Determine the (x, y) coordinate at the center of the cell enclosing the given text.  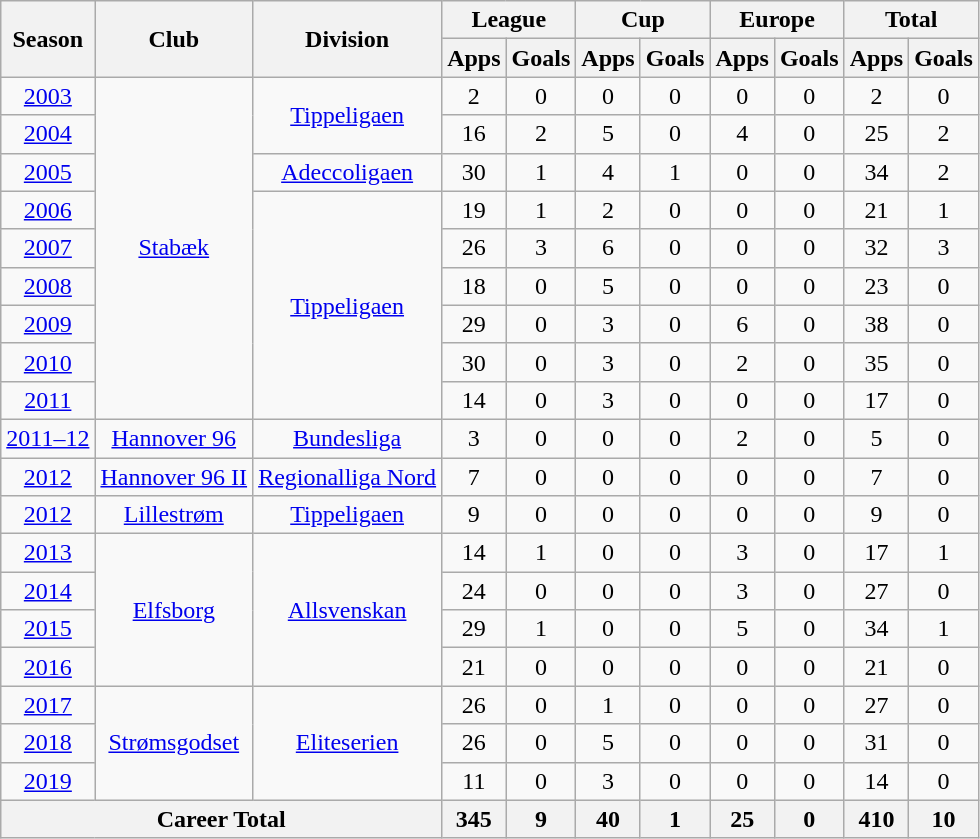
2019 (48, 781)
2006 (48, 210)
Allsvenskan (348, 610)
2016 (48, 667)
Lillestrøm (174, 515)
Regionalliga Nord (348, 477)
18 (474, 286)
Total (911, 20)
2011–12 (48, 438)
11 (474, 781)
Elfsborg (174, 610)
Career Total (222, 819)
2018 (48, 743)
2011 (48, 400)
Season (48, 39)
Hannover 96 (174, 438)
2004 (48, 134)
40 (608, 819)
Hannover 96 II (174, 477)
2008 (48, 286)
345 (474, 819)
2010 (48, 362)
Strømsgodset (174, 743)
Bundesliga (348, 438)
410 (876, 819)
2009 (48, 324)
Europe (777, 20)
2014 (48, 591)
League (509, 20)
Stabæk (174, 248)
2013 (48, 553)
23 (876, 286)
Division (348, 39)
Club (174, 39)
2003 (48, 96)
32 (876, 248)
35 (876, 362)
38 (876, 324)
Cup (643, 20)
2007 (48, 248)
Adeccoligaen (348, 172)
Eliteserien (348, 743)
2017 (48, 705)
2005 (48, 172)
31 (876, 743)
10 (944, 819)
24 (474, 591)
2015 (48, 629)
19 (474, 210)
16 (474, 134)
